Pinpoint the cell where the given text exists, returning its (X, Y) midpoint coordinate. 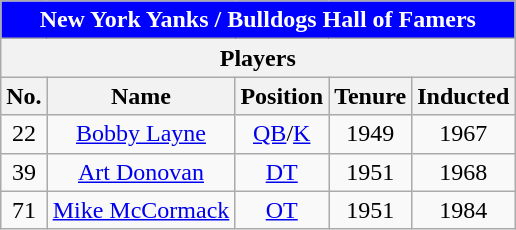
22 (24, 134)
39 (24, 172)
Name (141, 96)
1949 (370, 134)
OT (282, 210)
1967 (464, 134)
No. (24, 96)
New York Yanks / Bulldogs Hall of Famers (258, 20)
Art Donovan (141, 172)
Inducted (464, 96)
1984 (464, 210)
Players (258, 58)
71 (24, 210)
Position (282, 96)
1968 (464, 172)
Bobby Layne (141, 134)
Tenure (370, 96)
DT (282, 172)
Mike McCormack (141, 210)
QB/K (282, 134)
